Extract the (x, y) coordinate from the center of the cell holding the provided text.  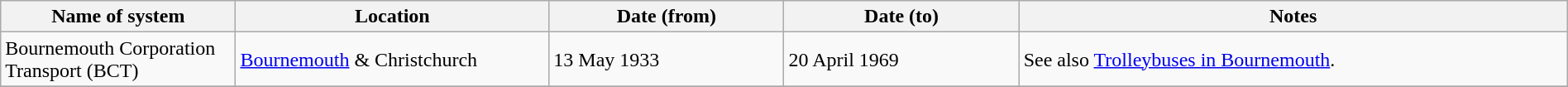
Location (392, 17)
13 May 1933 (667, 60)
Notes (1293, 17)
Date (to) (901, 17)
Bournemouth Corporation Transport (BCT) (118, 60)
Name of system (118, 17)
20 April 1969 (901, 60)
Date (from) (667, 17)
See also Trolleybuses in Bournemouth. (1293, 60)
Bournemouth & Christchurch (392, 60)
